Extract the (X, Y) coordinate from the center of the cell holding the provided text.  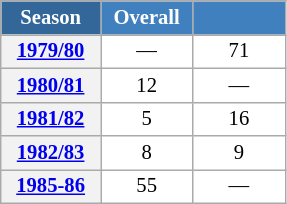
9 (239, 153)
12 (146, 85)
8 (146, 153)
1981/82 (51, 119)
Season (51, 17)
Overall (146, 17)
1982/83 (51, 153)
1985-86 (51, 186)
71 (239, 51)
1979/80 (51, 51)
1980/81 (51, 85)
5 (146, 119)
16 (239, 119)
55 (146, 186)
